Locate the cell with the specified text and output its [X, Y] center coordinate. 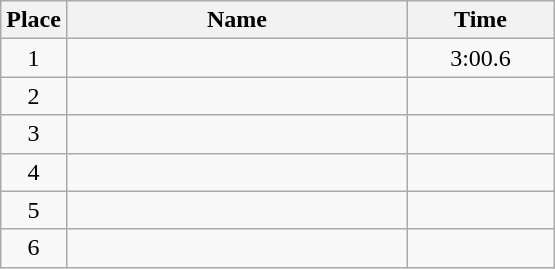
Time [481, 20]
3:00.6 [481, 58]
6 [34, 248]
3 [34, 134]
1 [34, 58]
5 [34, 210]
4 [34, 172]
Name [236, 20]
Place [34, 20]
2 [34, 96]
